Identify which cell holds the provided text, then report its (x, y) central coordinate. 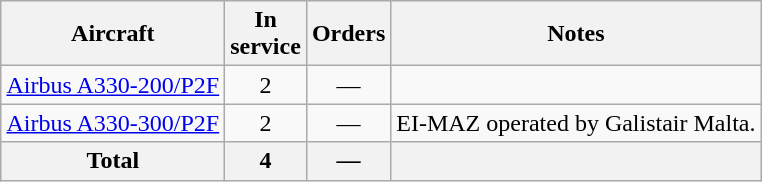
4 (266, 161)
Total (113, 161)
Inservice (266, 34)
Notes (576, 34)
Airbus A330-300/P2F (113, 123)
Airbus A330-200/P2F (113, 85)
Orders (348, 34)
Aircraft (113, 34)
EI-MAZ operated by Galistair Malta. (576, 123)
